For the text-containing cell, return its midpoint in (X, Y) coordinate format. 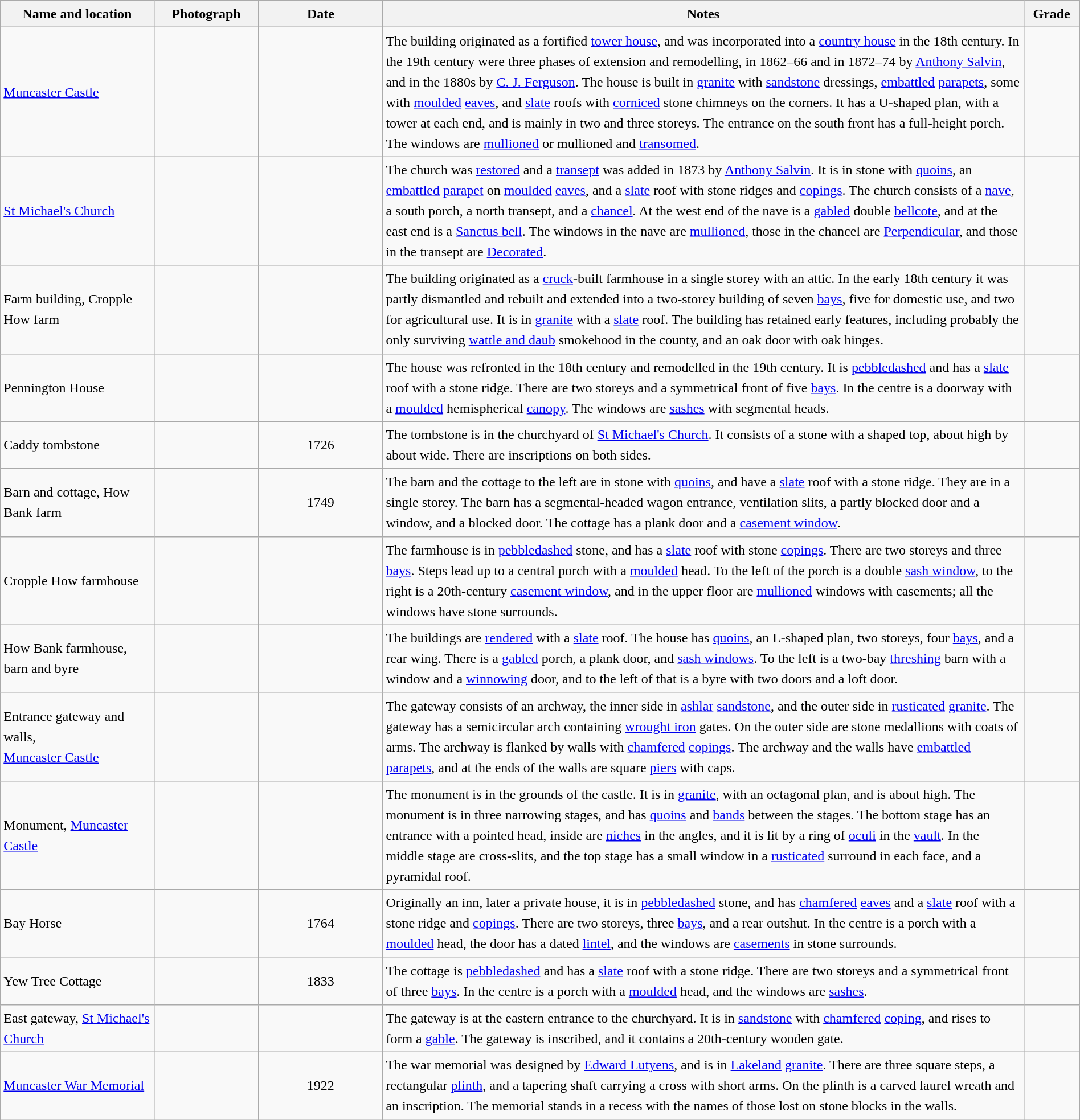
How Bank farmhouse, barn and byre (77, 658)
Barn and cottage, How Bank farm (77, 502)
Notes (703, 14)
Monument, Muncaster Castle (77, 835)
1764 (321, 924)
Pennington House (77, 387)
1833 (321, 982)
East gateway, St Michael's Church (77, 1028)
Name and location (77, 14)
Caddy tombstone (77, 445)
Muncaster War Memorial (77, 1086)
1749 (321, 502)
Bay Horse (77, 924)
Farm building, Cropple How farm (77, 310)
Grade (1052, 14)
Cropple How farmhouse (77, 581)
Photograph (206, 14)
St Michael's Church (77, 211)
Date (321, 14)
Muncaster Castle (77, 92)
1922 (321, 1086)
Entrance gateway and walls,Muncaster Castle (77, 737)
1726 (321, 445)
Yew Tree Cottage (77, 982)
